Extract the [x, y] coordinate from the center of the cell holding the provided text.  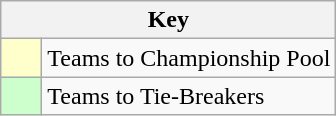
Teams to Championship Pool [189, 58]
Key [168, 20]
Teams to Tie-Breakers [189, 96]
